Output the (x, y) coordinate of the center of the cell containing the given text.  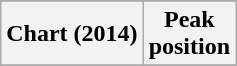
Peakposition (189, 34)
Chart (2014) (72, 34)
